Identify which cell holds the provided text, then report its (x, y) central coordinate. 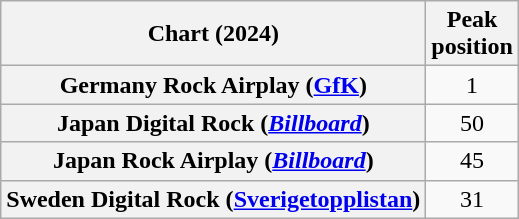
Sweden Digital Rock (Sverigetopplistan) (214, 199)
Chart (2024) (214, 34)
1 (472, 85)
Japan Rock Airplay (Billboard) (214, 161)
Japan Digital Rock (Billboard) (214, 123)
50 (472, 123)
31 (472, 199)
45 (472, 161)
Peakposition (472, 34)
Germany Rock Airplay (GfK) (214, 85)
